Extract the (x, y) coordinate from the center of the cell holding the provided text.  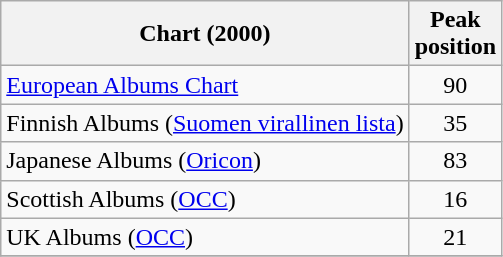
Chart (2000) (205, 34)
90 (455, 85)
16 (455, 199)
35 (455, 123)
Japanese Albums (Oricon) (205, 161)
European Albums Chart (205, 85)
Peakposition (455, 34)
UK Albums (OCC) (205, 237)
Scottish Albums (OCC) (205, 199)
83 (455, 161)
Finnish Albums (Suomen virallinen lista) (205, 123)
21 (455, 237)
